Pinpoint the cell where the given text exists, returning its [X, Y] midpoint coordinate. 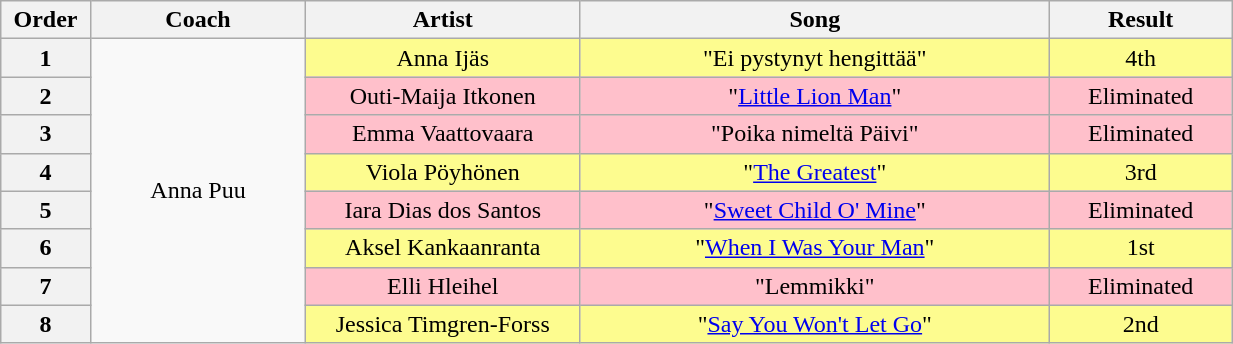
4th [1141, 58]
3 [46, 134]
Song [815, 20]
"Sweet Child O' Mine" [815, 210]
4 [46, 172]
1st [1141, 248]
3rd [1141, 172]
"Ei pystynyt hengittää" [815, 58]
6 [46, 248]
"Lemmikki" [815, 286]
Iara Dias dos Santos [443, 210]
Anna Ijäs [443, 58]
Coach [198, 20]
"Poika nimeltä Päivi" [815, 134]
Elli Hleihel [443, 286]
"The Greatest" [815, 172]
Artist [443, 20]
Result [1141, 20]
Emma Vaattovaara [443, 134]
2nd [1141, 324]
1 [46, 58]
Viola Pöyhönen [443, 172]
8 [46, 324]
"When I Was Your Man" [815, 248]
Aksel Kankaanranta [443, 248]
2 [46, 96]
7 [46, 286]
Outi-Maija Itkonen [443, 96]
Order [46, 20]
"Little Lion Man" [815, 96]
"Say You Won't Let Go" [815, 324]
5 [46, 210]
Anna Puu [198, 191]
Jessica Timgren-Forss [443, 324]
